Return the [x, y] coordinate for the center point of the cell that contains the specified text.  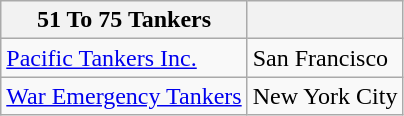
New York City [325, 96]
51 To 75 Tankers [124, 20]
San Francisco [325, 58]
War Emergency Tankers [124, 96]
Pacific Tankers Inc. [124, 58]
